Determine the [x, y] coordinate at the center of the cell enclosing the given text.  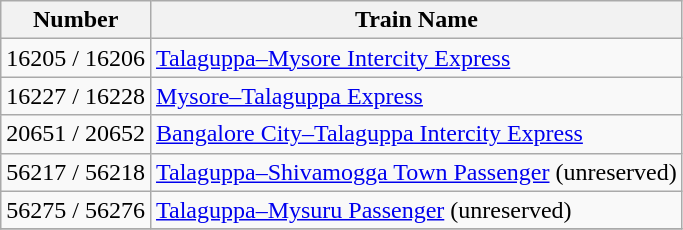
20651 / 20652 [76, 134]
16205 / 16206 [76, 58]
Mysore–Talaguppa Express [416, 96]
56217 / 56218 [76, 172]
Talaguppa–Shivamogga Town Passenger (unreserved) [416, 172]
Bangalore City–Talaguppa Intercity Express [416, 134]
Talaguppa–Mysore Intercity Express [416, 58]
16227 / 16228 [76, 96]
Train Name [416, 20]
56275 / 56276 [76, 210]
Number [76, 20]
Talaguppa–Mysuru Passenger (unreserved) [416, 210]
